Find where the given text appears and provide that cell's center as (X, Y) coordinate. 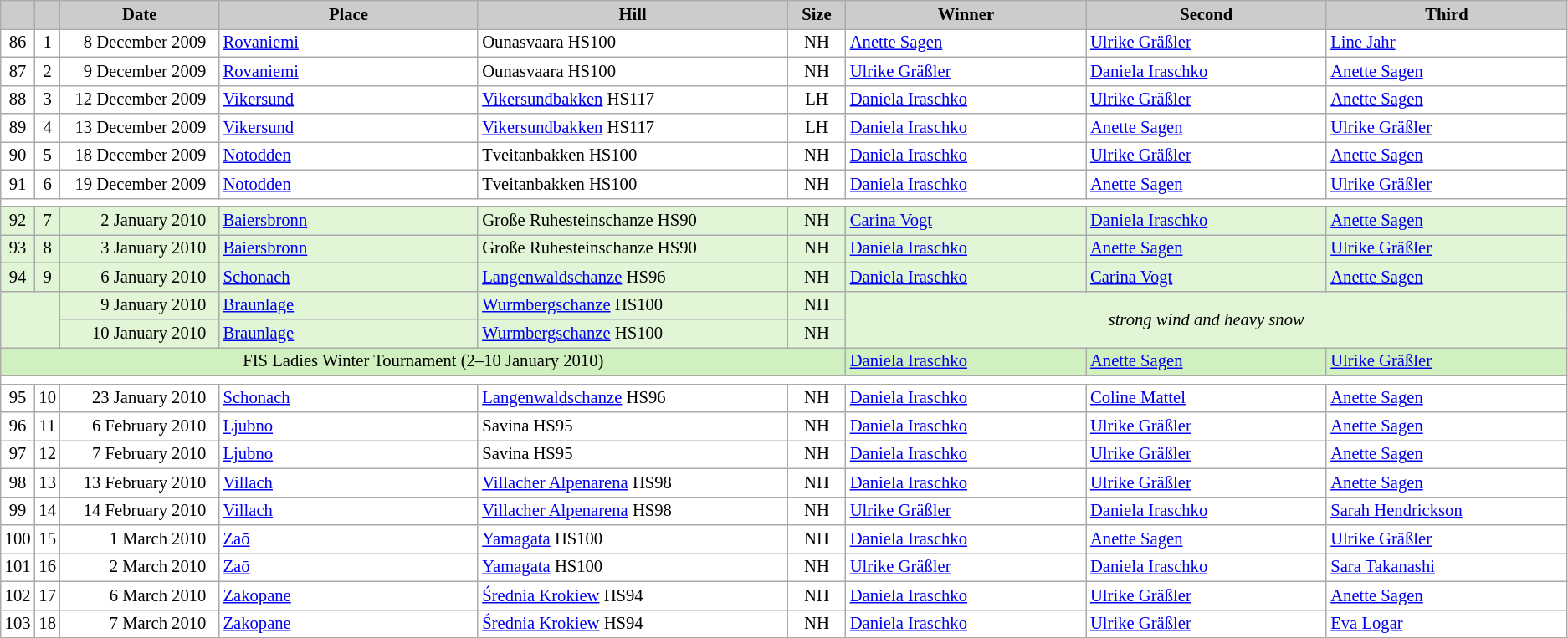
6 (47, 184)
2 (47, 71)
18 December 2009 (140, 156)
11 (47, 426)
18 (47, 624)
Date (140, 14)
96 (18, 426)
88 (18, 100)
92 (18, 220)
6 February 2010 (140, 426)
90 (18, 156)
Winner (966, 14)
14 (47, 511)
98 (18, 482)
Coline Mattel (1207, 398)
Place (349, 14)
7 February 2010 (140, 454)
86 (18, 43)
Eva Logar (1446, 624)
7 (47, 220)
1 (47, 43)
5 (47, 156)
Hill (633, 14)
19 December 2009 (140, 184)
strong wind and heavy snow (1207, 319)
102 (18, 595)
10 January 2010 (140, 334)
13 December 2009 (140, 128)
23 January 2010 (140, 398)
101 (18, 567)
Size (817, 14)
94 (18, 277)
14 February 2010 (140, 511)
Third (1446, 14)
Line Jahr (1446, 43)
95 (18, 398)
Sara Takanashi (1446, 567)
13 February 2010 (140, 482)
13 (47, 482)
15 (47, 539)
8 December 2009 (140, 43)
100 (18, 539)
6 January 2010 (140, 277)
17 (47, 595)
97 (18, 454)
Second (1207, 14)
9 (47, 277)
99 (18, 511)
103 (18, 624)
89 (18, 128)
3 January 2010 (140, 248)
87 (18, 71)
8 (47, 248)
3 (47, 100)
1 March 2010 (140, 539)
7 March 2010 (140, 624)
93 (18, 248)
4 (47, 128)
10 (47, 398)
2 March 2010 (140, 567)
Sarah Hendrickson (1446, 511)
9 January 2010 (140, 305)
2 January 2010 (140, 220)
12 December 2009 (140, 100)
12 (47, 454)
9 December 2009 (140, 71)
91 (18, 184)
FIS Ladies Winter Tournament (2–10 January 2010) (423, 361)
16 (47, 567)
6 March 2010 (140, 595)
